For the text-containing cell, return its midpoint in [X, Y] coordinate format. 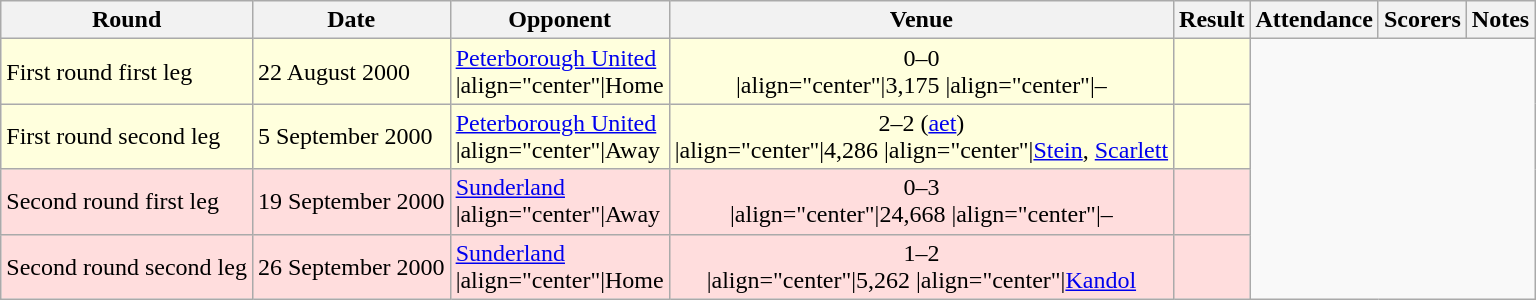
22 August 2000 [351, 72]
Attendance [1314, 20]
First round second leg [127, 136]
2–2 (aet)|align="center"|4,286 |align="center"|Stein, Scarlett [921, 136]
Sunderland|align="center"|Home [560, 266]
Venue [921, 20]
Round [127, 20]
Sunderland|align="center"|Away [560, 202]
Date [351, 20]
Scorers [1422, 20]
0–0|align="center"|3,175 |align="center"|– [921, 72]
Opponent [560, 20]
1–2|align="center"|5,262 |align="center"|Kandol [921, 266]
Second round second leg [127, 266]
19 September 2000 [351, 202]
Notes [1500, 20]
Result [1212, 20]
5 September 2000 [351, 136]
0–3|align="center"|24,668 |align="center"|– [921, 202]
Second round first leg [127, 202]
Peterborough United|align="center"|Home [560, 72]
26 September 2000 [351, 266]
First round first leg [127, 72]
Peterborough United|align="center"|Away [560, 136]
